Extract the (x, y) coordinate from the center of the cell holding the provided text.  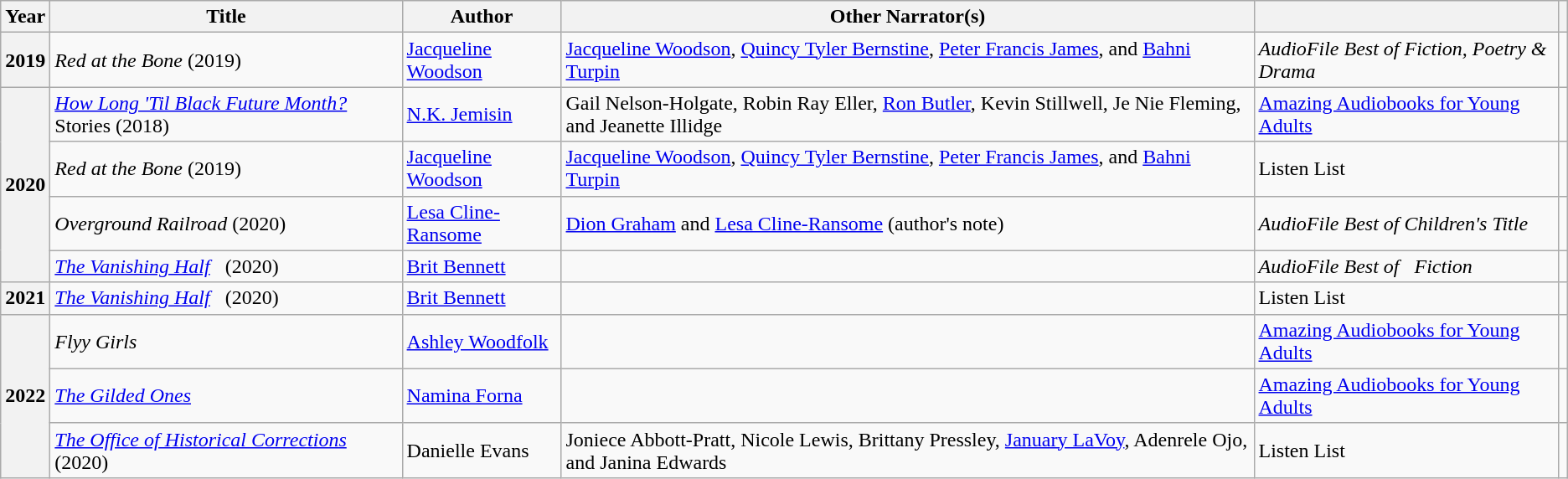
Year (25, 17)
N.K. Jemisin (482, 114)
Overground Railroad (2020) (226, 223)
AudioFile Best of Fiction, Poetry & Drama (1406, 60)
The Office of Historical Corrections (2020) (226, 451)
AudioFile Best of Fiction (1406, 266)
2019 (25, 60)
Gail Nelson-Holgate, Robin Ray Eller, Ron Butler, Kevin Stillwell, Je Nie Fleming, and Jeanette Illidge (908, 114)
Lesa Cline-Ransome (482, 223)
Dion Graham and Lesa Cline-Ransome (author's note) (908, 223)
Title (226, 17)
2020 (25, 184)
Namina Forna (482, 395)
2022 (25, 395)
2021 (25, 298)
Flyy Girls (226, 342)
Joniece Abbott-Pratt, Nicole Lewis, Brittany Pressley, January LaVoy, Adenrele Ojo, and Janina Edwards (908, 451)
Danielle Evans (482, 451)
Author (482, 17)
Other Narrator(s) (908, 17)
How Long 'Til Black Future Month? Stories (2018) (226, 114)
AudioFile Best of Children's Title (1406, 223)
Ashley Woodfolk (482, 342)
The Gilded Ones (226, 395)
